Locate the cell with the specified text and output its [x, y] center coordinate. 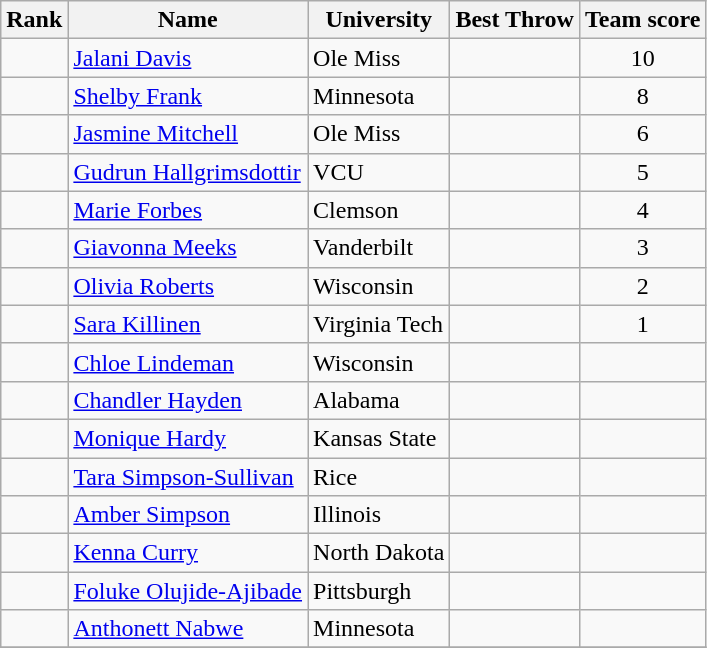
10 [642, 58]
Giavonna Meeks [188, 248]
2 [642, 286]
Marie Forbes [188, 210]
Jalani Davis [188, 58]
Vanderbilt [379, 248]
Shelby Frank [188, 96]
Virginia Tech [379, 324]
Sara Killinen [188, 324]
Chloe Lindeman [188, 362]
Clemson [379, 210]
6 [642, 134]
Amber Simpson [188, 515]
VCU [379, 172]
Monique Hardy [188, 438]
Gudrun Hallgrimsdottir [188, 172]
Team score [642, 20]
Kenna Curry [188, 553]
Anthonett Nabwe [188, 629]
Jasmine Mitchell [188, 134]
3 [642, 248]
Name [188, 20]
Rice [379, 477]
Olivia Roberts [188, 286]
Chandler Hayden [188, 400]
University [379, 20]
Best Throw [515, 20]
Kansas State [379, 438]
North Dakota [379, 553]
5 [642, 172]
Illinois [379, 515]
1 [642, 324]
Tara Simpson-Sullivan [188, 477]
Rank [34, 20]
Pittsburgh [379, 591]
Alabama [379, 400]
Foluke Olujide-Ajibade [188, 591]
4 [642, 210]
8 [642, 96]
